Detect which cell encompasses the target text, then output its (x, y) center coordinate. 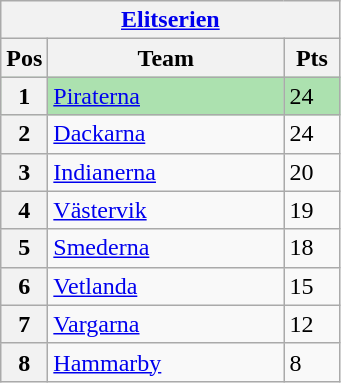
1 (24, 96)
Dackarna (166, 134)
3 (24, 172)
Smederna (166, 248)
Indianerna (166, 172)
Pts (312, 58)
Team (166, 58)
4 (24, 210)
7 (24, 324)
2 (24, 134)
Vetlanda (166, 286)
19 (312, 210)
Vargarna (166, 324)
Hammarby (166, 362)
Västervik (166, 210)
5 (24, 248)
Elitserien (170, 20)
12 (312, 324)
Piraterna (166, 96)
15 (312, 286)
18 (312, 248)
20 (312, 172)
Pos (24, 58)
6 (24, 286)
